Provide the [x, y] coordinate of the cell's center where the given text is located.  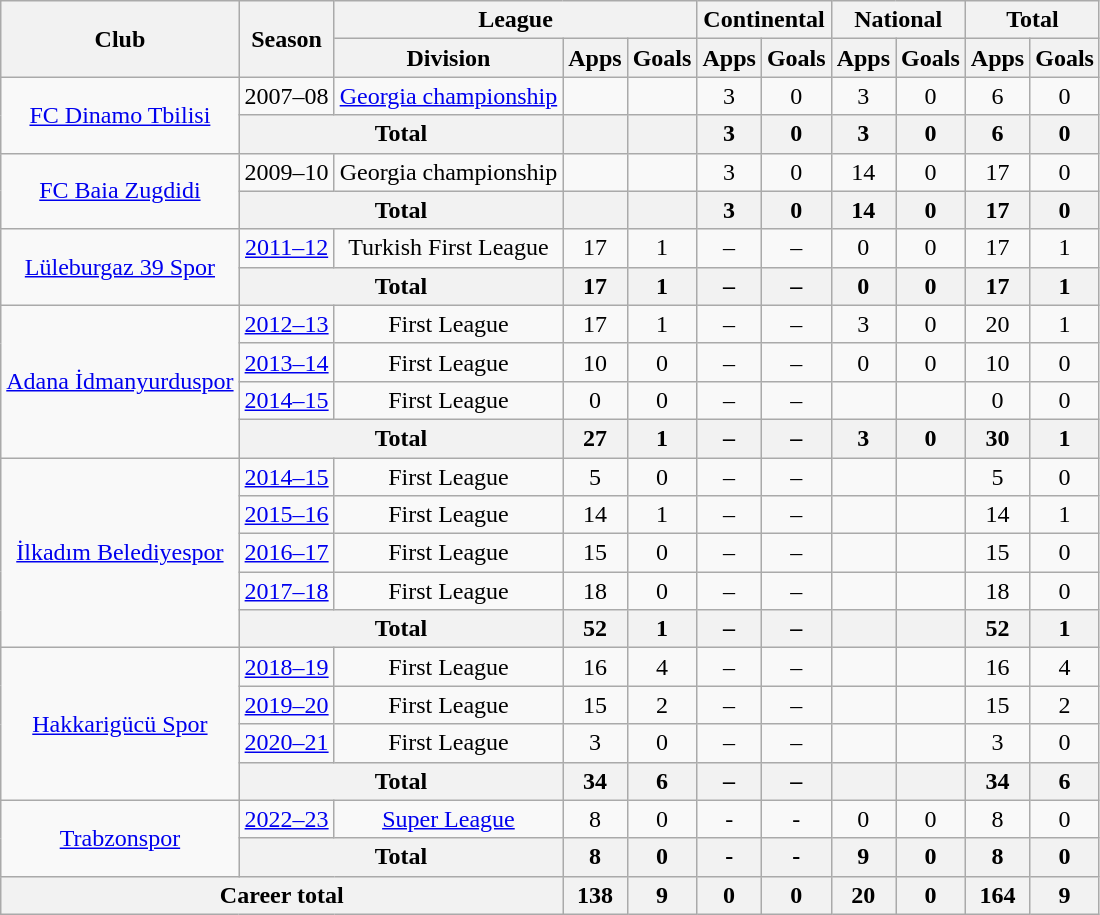
2011–12 [286, 248]
2019–20 [286, 705]
164 [997, 895]
2018–19 [286, 667]
FC Baia Zugdidi [120, 191]
30 [997, 438]
League [516, 20]
2012–13 [286, 324]
2007–08 [286, 96]
2017–18 [286, 591]
Turkish First League [448, 248]
2022–23 [286, 819]
2016–17 [286, 553]
Super League [448, 819]
Season [286, 39]
2015–16 [286, 515]
2020–21 [286, 743]
Adana İdmanyurduspor [120, 381]
Division [448, 58]
Career total [282, 895]
2009–10 [286, 172]
İlkadım Belediyespor [120, 553]
Club [120, 39]
27 [595, 438]
National [898, 20]
Hakkarigücü Spor [120, 724]
Lüleburgaz 39 Spor [120, 267]
Continental [764, 20]
2013–14 [286, 362]
Trabzonspor [120, 838]
FC Dinamo Tbilisi [120, 115]
138 [595, 895]
